Extract the [X, Y] coordinate from the center of the cell holding the provided text.  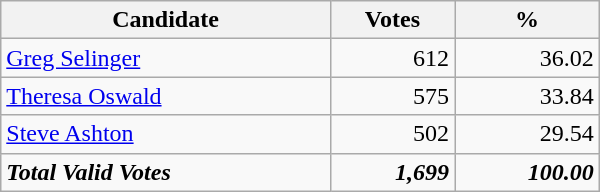
Total Valid Votes [166, 172]
1,699 [392, 172]
29.54 [528, 134]
575 [392, 96]
Greg Selinger [166, 58]
100.00 [528, 172]
36.02 [528, 58]
Theresa Oswald [166, 96]
% [528, 20]
Votes [392, 20]
33.84 [528, 96]
502 [392, 134]
Steve Ashton [166, 134]
Candidate [166, 20]
612 [392, 58]
